Scan for the cell matching the given text and deliver its [x, y] coordinate at center. 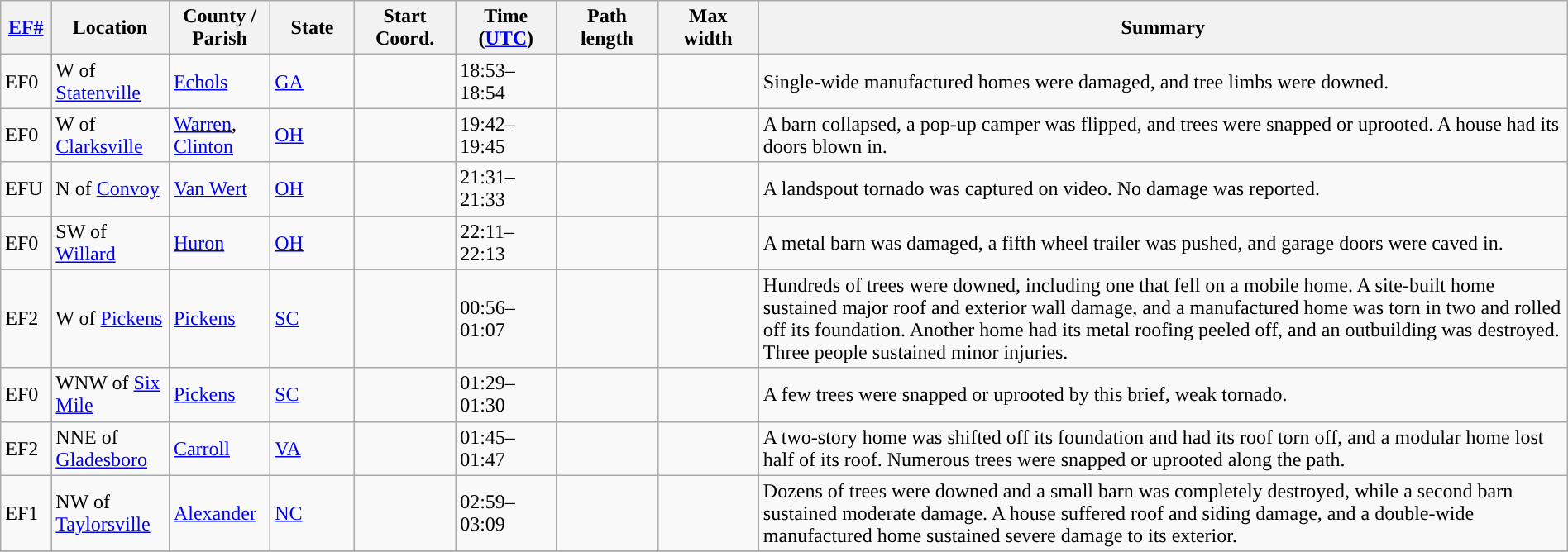
Warren, Clinton [219, 136]
NNE of Gladesboro [111, 448]
N of Convoy [111, 188]
Carroll [219, 448]
Alexander [219, 513]
01:29–01:30 [506, 395]
Single-wide manufactured homes were damaged, and tree limbs were downed. [1163, 81]
01:45–01:47 [506, 448]
EFU [26, 188]
Echols [219, 81]
00:56–01:07 [506, 319]
Path length [607, 28]
Start Coord. [404, 28]
22:11–22:13 [506, 243]
A landspout tornado was captured on video. No damage was reported. [1163, 188]
County / Parish [219, 28]
EF# [26, 28]
18:53–18:54 [506, 81]
VA [313, 448]
Location [111, 28]
State [313, 28]
Max width [708, 28]
02:59–03:09 [506, 513]
Van Wert [219, 188]
19:42–19:45 [506, 136]
NC [313, 513]
A few trees were snapped or uprooted by this brief, weak tornado. [1163, 395]
GA [313, 81]
W of Clarksville [111, 136]
WNW of Six Mile [111, 395]
A barn collapsed, a pop-up camper was flipped, and trees were snapped or uprooted. A house had its doors blown in. [1163, 136]
Huron [219, 243]
Summary [1163, 28]
Time (UTC) [506, 28]
NW of Taylorsville [111, 513]
W of Pickens [111, 319]
W of Statenville [111, 81]
21:31–21:33 [506, 188]
SW of Willard [111, 243]
EF1 [26, 513]
A metal barn was damaged, a fifth wheel trailer was pushed, and garage doors were caved in. [1163, 243]
